Determine the [X, Y] coordinate at the center of the cell enclosing the given text.  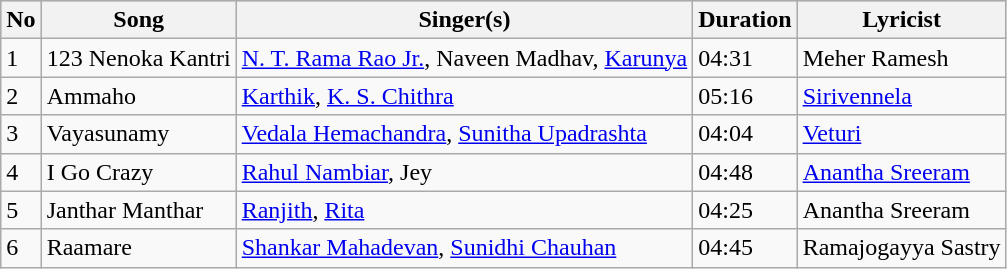
Raamare [138, 248]
04:31 [745, 58]
No [21, 20]
Vedala Hemachandra, Sunitha Upadrashta [464, 134]
6 [21, 248]
Veturi [902, 134]
5 [21, 210]
Meher Ramesh [902, 58]
04:48 [745, 172]
Rahul Nambiar, Jey [464, 172]
05:16 [745, 96]
Ranjith, Rita [464, 210]
Singer(s) [464, 20]
Janthar Manthar [138, 210]
Lyricist [902, 20]
Karthik, K. S. Chithra [464, 96]
2 [21, 96]
Ramajogayya Sastry [902, 248]
Vayasunamy [138, 134]
Shankar Mahadevan, Sunidhi Chauhan [464, 248]
Sirivennela [902, 96]
04:25 [745, 210]
I Go Crazy [138, 172]
04:04 [745, 134]
123 Nenoka Kantri [138, 58]
4 [21, 172]
Song [138, 20]
Duration [745, 20]
3 [21, 134]
1 [21, 58]
Ammaho [138, 96]
N. T. Rama Rao Jr., Naveen Madhav, Karunya [464, 58]
04:45 [745, 248]
